Pinpoint the cell where the given text exists, returning its (X, Y) midpoint coordinate. 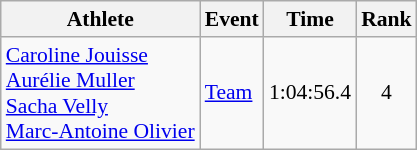
1:04:56.4 (310, 93)
Team (232, 93)
Event (232, 19)
4 (386, 93)
Athlete (100, 19)
Time (310, 19)
Rank (386, 19)
Caroline JouisseAurélie MullerSacha VellyMarc-Antoine Olivier (100, 93)
